From the cell containing the given text, extract its center point as [X, Y] coordinate. 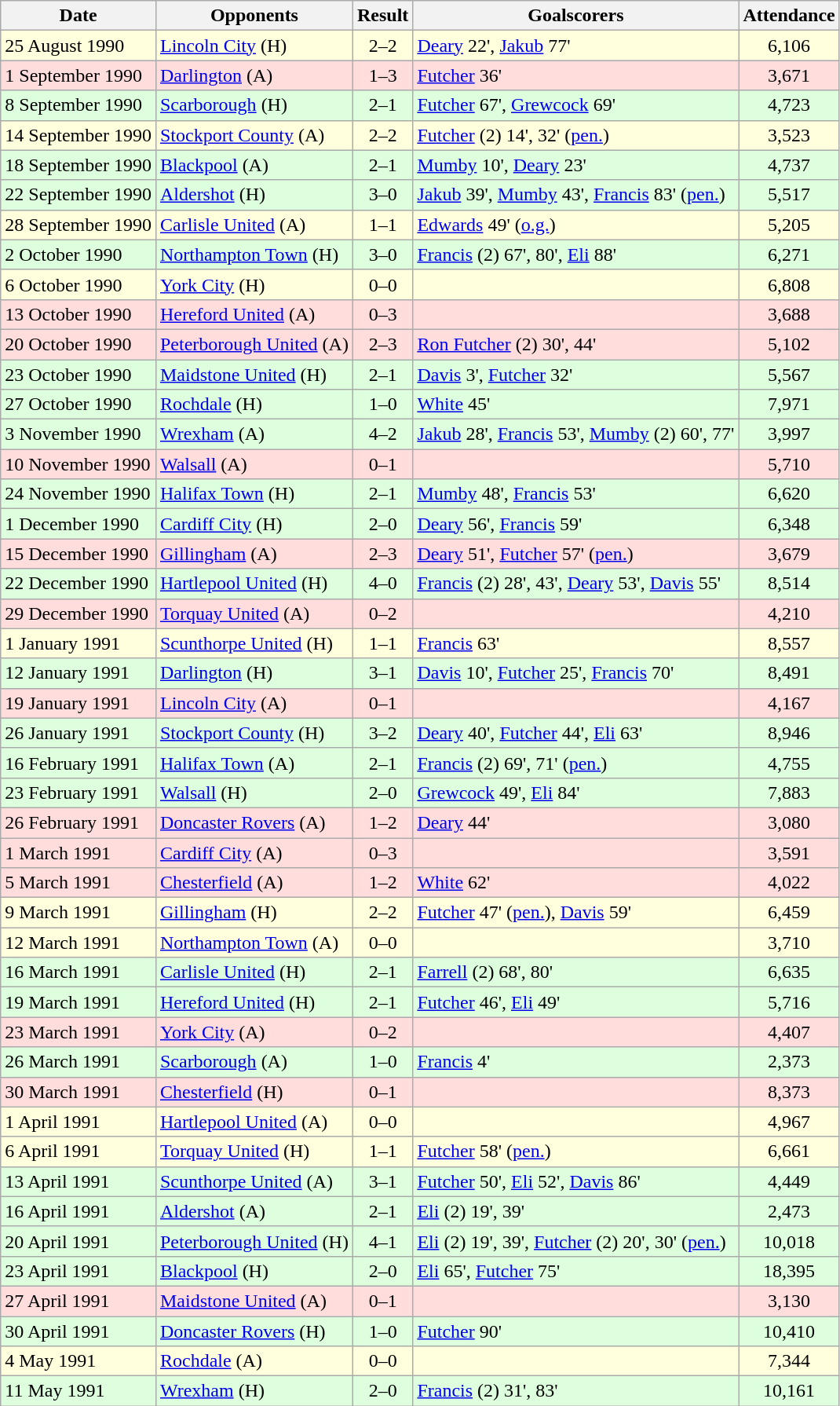
5 March 1991 [79, 883]
7,344 [789, 1361]
Walsall (A) [254, 464]
20 October 1990 [79, 344]
23 October 1990 [79, 375]
3 November 1990 [79, 434]
Lincoln City (H) [254, 46]
Jakub 28', Francis 53', Mumby (2) 60', 77' [576, 434]
6,620 [789, 494]
Francis 63' [576, 643]
23 February 1991 [79, 793]
5,710 [789, 464]
Blackpool (A) [254, 165]
Gillingham (H) [254, 913]
5,205 [789, 225]
19 January 1991 [79, 703]
Francis (2) 28', 43', Deary 53', Davis 55' [576, 584]
Futcher 46', Eli 49' [576, 1002]
White 45' [576, 405]
15 December 1990 [79, 554]
3,523 [789, 135]
3,688 [789, 314]
22 September 1990 [79, 195]
Stockport County (H) [254, 733]
7,971 [789, 405]
Scunthorpe United (A) [254, 1181]
Northampton Town (H) [254, 254]
Hartlepool United (A) [254, 1122]
4,755 [789, 763]
1 March 1991 [79, 852]
Cardiff City (A) [254, 852]
1 April 1991 [79, 1122]
3,591 [789, 852]
4,723 [789, 105]
3,080 [789, 822]
Eli (2) 19', 39' [576, 1211]
Deary 22', Jakub 77' [576, 46]
Futcher 50', Eli 52', Davis 86' [576, 1181]
Scarborough (A) [254, 1062]
Scunthorpe United (H) [254, 643]
20 April 1991 [79, 1241]
13 October 1990 [79, 314]
24 November 1990 [79, 494]
10,161 [789, 1391]
3,710 [789, 943]
5,567 [789, 375]
11 May 1991 [79, 1391]
Futcher (2) 14', 32' (pen.) [576, 135]
Darlington (H) [254, 673]
4,737 [789, 165]
10 November 1990 [79, 464]
30 April 1991 [79, 1331]
Maidstone United (A) [254, 1301]
3,679 [789, 554]
6,661 [789, 1152]
6 October 1990 [79, 284]
23 March 1991 [79, 1032]
4–0 [382, 584]
Wrexham (A) [254, 434]
Eli 65', Futcher 75' [576, 1271]
25 August 1990 [79, 46]
Gillingham (A) [254, 554]
23 April 1991 [79, 1271]
Rochdale (A) [254, 1361]
13 April 1991 [79, 1181]
4–1 [382, 1241]
Deary 40', Futcher 44', Eli 63' [576, 733]
19 March 1991 [79, 1002]
6,459 [789, 913]
Torquay United (H) [254, 1152]
14 September 1990 [79, 135]
Goalscorers [576, 16]
6,635 [789, 972]
Deary 56', Francis 59' [576, 524]
White 62' [576, 883]
6 April 1991 [79, 1152]
6,271 [789, 254]
5,517 [789, 195]
30 March 1991 [79, 1092]
1–3 [382, 75]
27 October 1990 [79, 405]
Hereford United (A) [254, 314]
Carlisle United (A) [254, 225]
Darlington (A) [254, 75]
26 February 1991 [79, 822]
5,716 [789, 1002]
Chesterfield (A) [254, 883]
16 February 1991 [79, 763]
Walsall (H) [254, 793]
York City (A) [254, 1032]
Grewcock 49', Eli 84' [576, 793]
3,671 [789, 75]
3–2 [382, 733]
1 January 1991 [79, 643]
4,407 [789, 1032]
Maidstone United (H) [254, 375]
Torquay United (A) [254, 613]
5,102 [789, 344]
28 September 1990 [79, 225]
18 September 1990 [79, 165]
16 April 1991 [79, 1211]
Carlisle United (H) [254, 972]
Peterborough United (H) [254, 1241]
4,167 [789, 703]
Scarborough (H) [254, 105]
Mumby 48', Francis 53' [576, 494]
Futcher 67', Grewcock 69' [576, 105]
Francis (2) 67', 80', Eli 88' [576, 254]
1 September 1990 [79, 75]
Halifax Town (A) [254, 763]
York City (H) [254, 284]
16 March 1991 [79, 972]
3,997 [789, 434]
29 December 1990 [79, 613]
1 December 1990 [79, 524]
7,883 [789, 793]
Davis 3', Futcher 32' [576, 375]
Doncaster Rovers (A) [254, 822]
2,473 [789, 1211]
Aldershot (H) [254, 195]
Hartlepool United (H) [254, 584]
4,967 [789, 1122]
Aldershot (A) [254, 1211]
Northampton Town (A) [254, 943]
8,557 [789, 643]
2 October 1990 [79, 254]
12 March 1991 [79, 943]
Eli (2) 19', 39', Futcher (2) 20', 30' (pen.) [576, 1241]
27 April 1991 [79, 1301]
Deary 44' [576, 822]
4 May 1991 [79, 1361]
Futcher 47' (pen.), Davis 59' [576, 913]
9 March 1991 [79, 913]
Chesterfield (H) [254, 1092]
4,022 [789, 883]
Francis 4' [576, 1062]
Halifax Town (H) [254, 494]
Futcher 58' (pen.) [576, 1152]
Francis (2) 69', 71' (pen.) [576, 763]
18,395 [789, 1271]
Stockport County (A) [254, 135]
Opponents [254, 16]
6,808 [789, 284]
Davis 10', Futcher 25', Francis 70' [576, 673]
4–2 [382, 434]
2,373 [789, 1062]
Rochdale (H) [254, 405]
Peterborough United (A) [254, 344]
Hereford United (H) [254, 1002]
Jakub 39', Mumby 43', Francis 83' (pen.) [576, 195]
Blackpool (H) [254, 1271]
Doncaster Rovers (H) [254, 1331]
22 December 1990 [79, 584]
26 March 1991 [79, 1062]
Farrell (2) 68', 80' [576, 972]
Ron Futcher (2) 30', 44' [576, 344]
4,449 [789, 1181]
6,106 [789, 46]
3,130 [789, 1301]
Futcher 90' [576, 1331]
Wrexham (H) [254, 1391]
Francis (2) 31', 83' [576, 1391]
Deary 51', Futcher 57' (pen.) [576, 554]
Edwards 49' (o.g.) [576, 225]
Futcher 36' [576, 75]
8,491 [789, 673]
4,210 [789, 613]
26 January 1991 [79, 733]
Date [79, 16]
8,514 [789, 584]
Result [382, 16]
Mumby 10', Deary 23' [576, 165]
Lincoln City (A) [254, 703]
Cardiff City (H) [254, 524]
10,018 [789, 1241]
12 January 1991 [79, 673]
8,946 [789, 733]
8 September 1990 [79, 105]
Attendance [789, 16]
10,410 [789, 1331]
8,373 [789, 1092]
6,348 [789, 524]
